Search for the cell housing the specified text and yield its (X, Y) center coordinate. 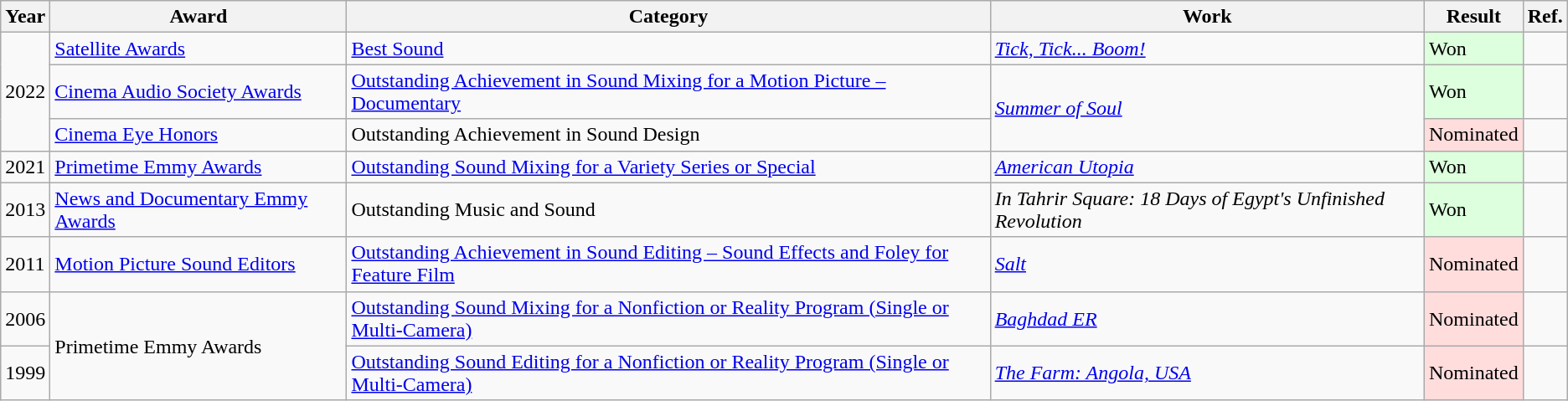
Result (1473, 17)
Work (1207, 17)
Outstanding Music and Sound (668, 209)
Outstanding Sound Editing for a Nonfiction or Reality Program (Single or Multi-Camera) (668, 373)
Best Sound (668, 49)
Cinema Eye Honors (199, 135)
News and Documentary Emmy Awards (199, 209)
Category (668, 17)
Baghdad ER (1207, 318)
In Tahrir Square: 18 Days of Egypt's Unfinished Revolution (1207, 209)
Award (199, 17)
2011 (25, 265)
Cinema Audio Society Awards (199, 92)
2022 (25, 92)
2006 (25, 318)
Outstanding Sound Mixing for a Variety Series or Special (668, 167)
2021 (25, 167)
Ref. (1545, 17)
Tick, Tick... Boom! (1207, 49)
1999 (25, 373)
2013 (25, 209)
Outstanding Achievement in Sound Editing – Sound Effects and Foley for Feature Film (668, 265)
The Farm: Angola, USA (1207, 373)
American Utopia (1207, 167)
Outstanding Achievement in Sound Mixing for a Motion Picture – Documentary (668, 92)
Summer of Soul (1207, 107)
Outstanding Sound Mixing for a Nonfiction or Reality Program (Single or Multi-Camera) (668, 318)
Motion Picture Sound Editors (199, 265)
Outstanding Achievement in Sound Design (668, 135)
Year (25, 17)
Satellite Awards (199, 49)
Salt (1207, 265)
